Pinpoint the cell where the given text exists, returning its (X, Y) midpoint coordinate. 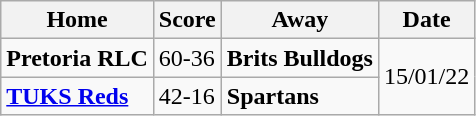
Score (187, 20)
Away (300, 20)
15/01/22 (426, 77)
Spartans (300, 96)
Home (78, 20)
Pretoria RLC (78, 58)
42-16 (187, 96)
Brits Bulldogs (300, 58)
TUKS Reds (78, 96)
60-36 (187, 58)
Date (426, 20)
